Scan for the cell matching the given text and deliver its [X, Y] coordinate at center. 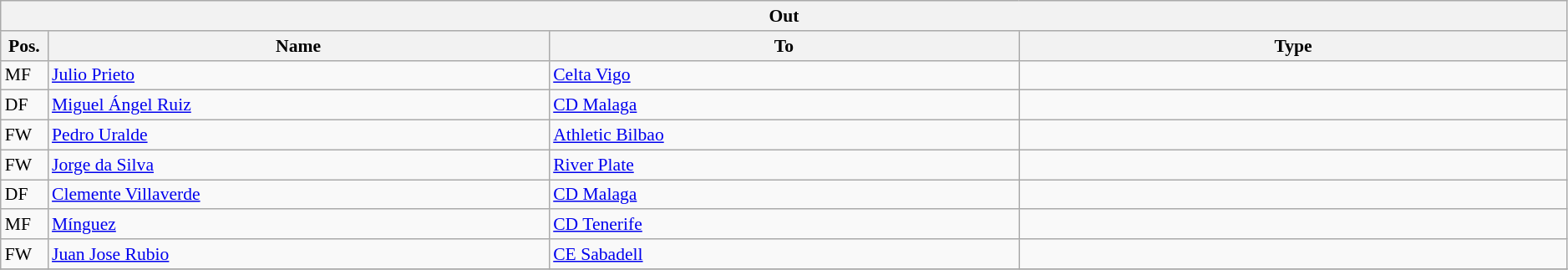
Out [784, 16]
CD Tenerife [784, 225]
Celta Vigo [784, 75]
CE Sabadell [784, 254]
Name [298, 46]
Pos. [24, 46]
Athletic Bilbao [784, 135]
Julio Prieto [298, 75]
Mínguez [298, 225]
To [784, 46]
Pedro Uralde [298, 135]
River Plate [784, 165]
Jorge da Silva [298, 165]
Clemente Villaverde [298, 195]
Miguel Ángel Ruiz [298, 105]
Juan Jose Rubio [298, 254]
Type [1293, 46]
